Locate the cell with the specified text and output its [X, Y] center coordinate. 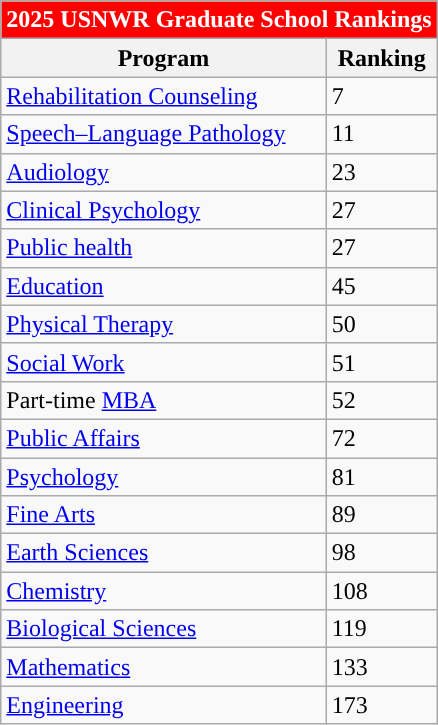
7 [382, 96]
51 [382, 362]
Audiology [164, 172]
98 [382, 553]
Social Work [164, 362]
108 [382, 591]
50 [382, 324]
Ranking [382, 58]
Fine Arts [164, 515]
2025 USNWR Graduate School Rankings [219, 20]
173 [382, 705]
Physical Therapy [164, 324]
81 [382, 477]
89 [382, 515]
Clinical Psychology [164, 210]
Education [164, 286]
Chemistry [164, 591]
Public health [164, 248]
Engineering [164, 705]
72 [382, 438]
Biological Sciences [164, 629]
133 [382, 667]
Psychology [164, 477]
52 [382, 400]
Earth Sciences [164, 553]
Program [164, 58]
11 [382, 134]
Speech–Language Pathology [164, 134]
23 [382, 172]
Part-time MBA [164, 400]
Mathematics [164, 667]
119 [382, 629]
Rehabilitation Counseling [164, 96]
45 [382, 286]
Public Affairs [164, 438]
